Extract the [X, Y] coordinate from the center of the cell holding the provided text.  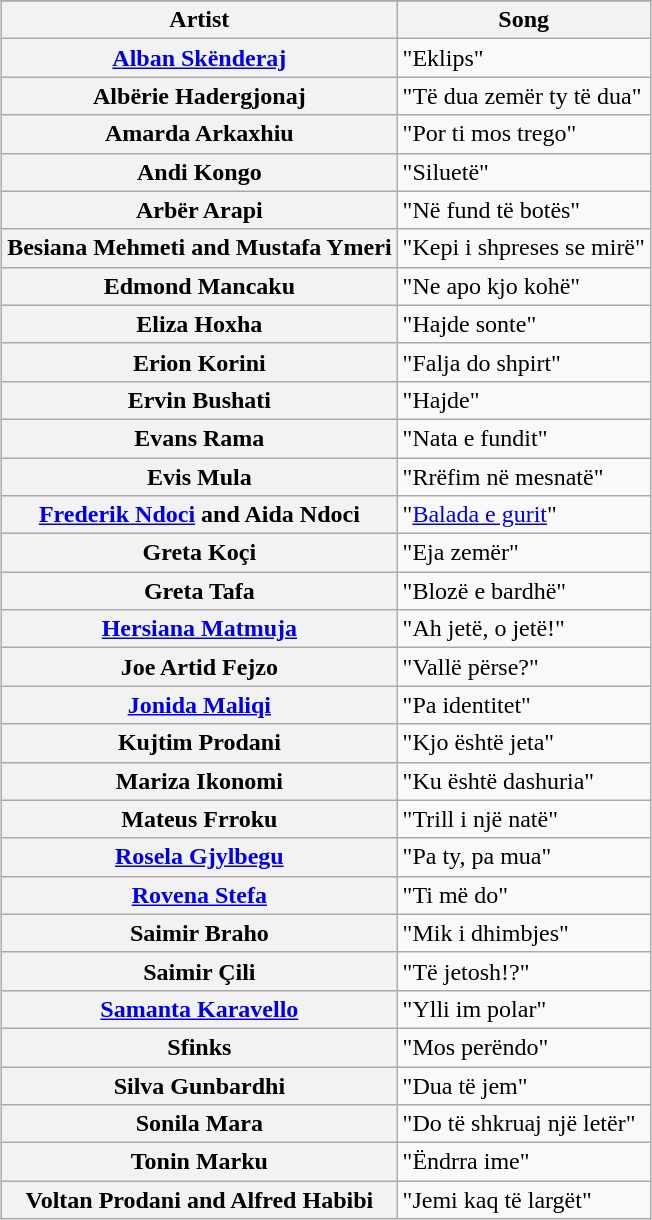
Mariza Ikonomi [200, 781]
Besiana Mehmeti and Mustafa Ymeri [200, 248]
"Dua të jem" [524, 1085]
"Ah jetë, o jetë!" [524, 629]
Arbër Arapi [200, 210]
Amarda Arkaxhiu [200, 134]
Andi Kongo [200, 172]
"Ne apo kjo kohë" [524, 286]
"Hajde sonte" [524, 324]
"Ti më do" [524, 895]
"Vallë përse?" [524, 667]
Eliza Hoxha [200, 324]
"Do të shkruaj një letër" [524, 1124]
Evans Rama [200, 438]
Silva Gunbardhi [200, 1085]
Jonida Maliqi [200, 705]
"Balada e gurit" [524, 515]
Edmond Mancaku [200, 286]
"Falja do shpirt" [524, 362]
Joe Artid Fejzo [200, 667]
Artist [200, 20]
Erion Korini [200, 362]
Greta Tafa [200, 591]
"Ëndrra ime" [524, 1162]
"Trill i një natë" [524, 819]
"Hajde" [524, 400]
"Pa ty, pa mua" [524, 857]
Rosela Gjylbegu [200, 857]
Kujtim Prodani [200, 743]
"Kjo është jeta" [524, 743]
Alban Skënderaj [200, 58]
Ervin Bushati [200, 400]
"Siluetë" [524, 172]
"Ylli im polar" [524, 1009]
"Mik i dhimbjes" [524, 933]
Mateus Frroku [200, 819]
Sonila Mara [200, 1124]
Evis Mula [200, 477]
"Por ti mos trego" [524, 134]
"Pa identitet" [524, 705]
Sfinks [200, 1047]
Tonin Marku [200, 1162]
"Jemi kaq të largët" [524, 1200]
Rovena Stefa [200, 895]
"Të dua zemër ty të dua" [524, 96]
Greta Koçi [200, 553]
"Ku është dashuria" [524, 781]
"Në fund të botës" [524, 210]
"Eja zemër" [524, 553]
Voltan Prodani and Alfred Habibi [200, 1200]
"Eklips" [524, 58]
Saimir Çili [200, 971]
"Nata e fundit" [524, 438]
"Rrëfim në mesnatë" [524, 477]
Hersiana Matmuja [200, 629]
Frederik Ndoci and Aida Ndoci [200, 515]
Song [524, 20]
Albërie Hadergjonaj [200, 96]
Saimir Braho [200, 933]
"Kepi i shpreses se mirë" [524, 248]
"Të jetosh!?" [524, 971]
"Blozë e bardhë" [524, 591]
Samanta Karavello [200, 1009]
"Mos perëndo" [524, 1047]
